Provide the (x, y) coordinate of the cell's center where the given text is located.  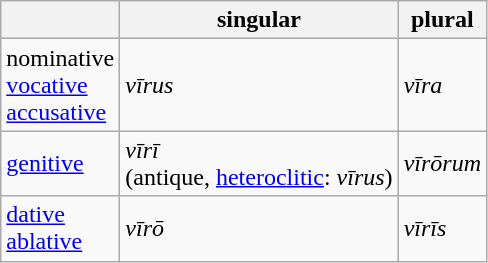
vīrī(antique, heteroclitic: vīrus) (259, 164)
genitive (60, 164)
vīra (442, 85)
vīrōrum (442, 164)
plural (442, 20)
vīrō (259, 228)
singular (259, 20)
dativeablative (60, 228)
nominativevocativeaccusative (60, 85)
vīrus (259, 85)
vīrīs (442, 228)
